Output the (x, y) coordinate of the center of the cell containing the given text.  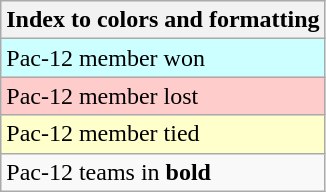
Index to colors and formatting (163, 20)
Pac-12 member won (163, 58)
Pac-12 member tied (163, 134)
Pac-12 teams in bold (163, 172)
Pac-12 member lost (163, 96)
